Pinpoint the cell where the given text exists, returning its [x, y] midpoint coordinate. 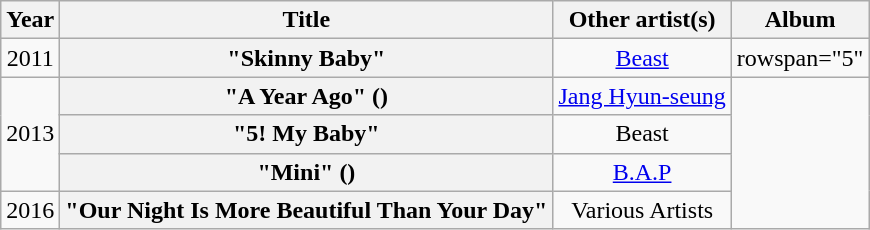
B.A.P [642, 172]
2016 [30, 210]
"Our Night Is More Beautiful Than Your Day" [306, 210]
2013 [30, 134]
Year [30, 20]
rowspan="5" [800, 58]
"A Year Ago" () [306, 96]
"Skinny Baby" [306, 58]
Album [800, 20]
2011 [30, 58]
"Mini" () [306, 172]
Various Artists [642, 210]
Other artist(s) [642, 20]
Title [306, 20]
Jang Hyun-seung [642, 96]
"5! My Baby" [306, 134]
